Return (x, y) of the center of cell containing provided text 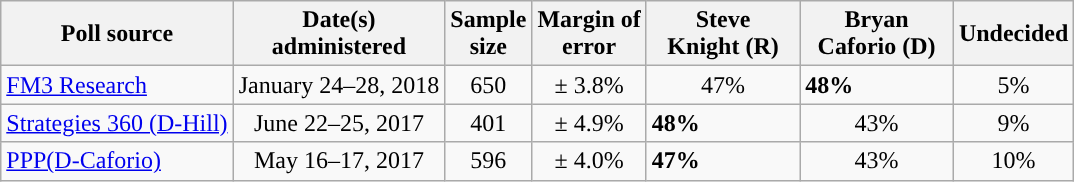
± 4.0% (589, 161)
Poll source (117, 34)
± 3.8% (589, 85)
Samplesize (488, 34)
PPP(D-Caforio) (117, 161)
9% (1013, 123)
401 (488, 123)
January 24–28, 2018 (339, 85)
10% (1013, 161)
Date(s)administered (339, 34)
May 16–17, 2017 (339, 161)
± 4.9% (589, 123)
Margin oferror (589, 34)
Undecided (1013, 34)
5% (1013, 85)
June 22–25, 2017 (339, 123)
650 (488, 85)
Strategies 360 (D-Hill) (117, 123)
596 (488, 161)
SteveKnight (R) (723, 34)
FM3 Research (117, 85)
BryanCaforio (D) (877, 34)
